Find where the given text appears and provide that cell's center as [X, Y] coordinate. 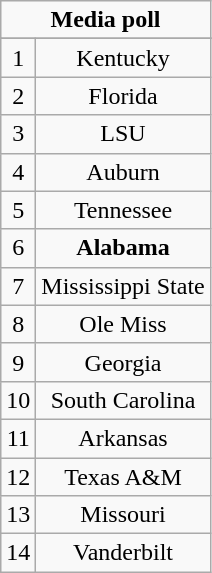
Auburn [123, 172]
Vanderbilt [123, 553]
Texas A&M [123, 477]
6 [18, 248]
12 [18, 477]
LSU [123, 134]
Arkansas [123, 438]
11 [18, 438]
10 [18, 400]
Ole Miss [123, 324]
Florida [123, 96]
Alabama [123, 248]
Georgia [123, 362]
13 [18, 515]
1 [18, 58]
9 [18, 362]
3 [18, 134]
4 [18, 172]
5 [18, 210]
8 [18, 324]
2 [18, 96]
Tennessee [123, 210]
14 [18, 553]
Missouri [123, 515]
Kentucky [123, 58]
Media poll [106, 20]
Mississippi State [123, 286]
South Carolina [123, 400]
7 [18, 286]
